Provide the [x, y] coordinate of the cell's center where the given text is located.  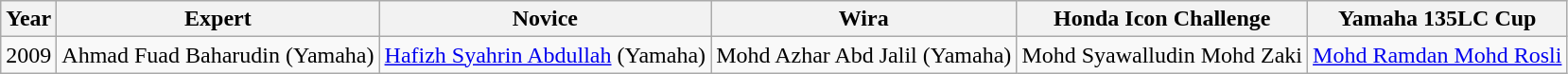
Mohd Syawalludin Mohd Zaki [1162, 55]
2009 [28, 55]
Novice [545, 19]
Honda Icon Challenge [1162, 19]
Ahmad Fuad Baharudin (Yamaha) [218, 55]
Mohd Azhar Abd Jalil (Yamaha) [864, 55]
Mohd Ramdan Mohd Rosli [1437, 55]
Yamaha 135LC Cup [1437, 19]
Year [28, 19]
Wira [864, 19]
Expert [218, 19]
Hafizh Syahrin Abdullah (Yamaha) [545, 55]
